Extract the (x, y) coordinate from the center of the cell holding the provided text.  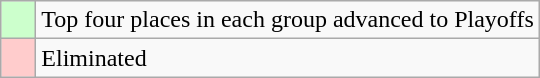
Eliminated (288, 58)
Top four places in each group advanced to Playoffs (288, 20)
